Return the [X, Y] coordinate for the center point of the cell that contains the specified text.  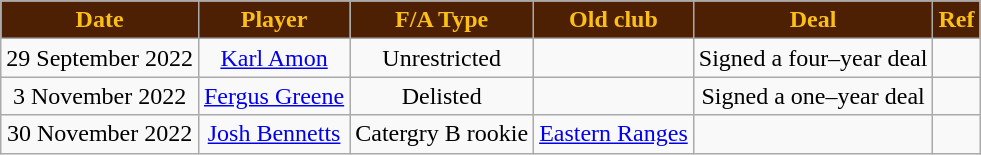
Fergus Greene [274, 96]
F/A Type [442, 20]
Signed a one–year deal [813, 96]
29 September 2022 [100, 58]
Unrestricted [442, 58]
Player [274, 20]
Signed a four–year deal [813, 58]
Eastern Ranges [614, 134]
Delisted [442, 96]
Old club [614, 20]
Karl Amon [274, 58]
Deal [813, 20]
3 November 2022 [100, 96]
Josh Bennetts [274, 134]
Date [100, 20]
Catergry B rookie [442, 134]
30 November 2022 [100, 134]
Ref [956, 20]
